Return the (x, y) coordinate for the center point of the cell that contains the specified text.  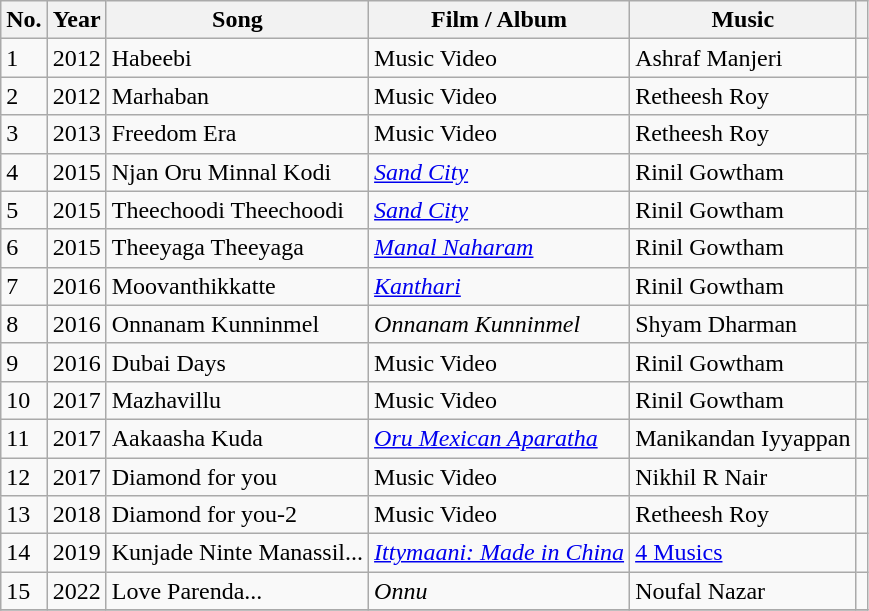
4 (24, 172)
Nikhil R Nair (743, 477)
14 (24, 553)
Marhaban (237, 96)
Mazhavillu (237, 400)
2 (24, 96)
Ashraf Manjeri (743, 58)
Manikandan Iyyappan (743, 438)
Freedom Era (237, 134)
Song (237, 20)
15 (24, 591)
Noufal Nazar (743, 591)
Kunjade Ninte Manassil... (237, 553)
Diamond for you-2 (237, 515)
2018 (76, 515)
2013 (76, 134)
3 (24, 134)
2019 (76, 553)
Shyam Dharman (743, 324)
Onnu (500, 591)
Njan Oru Minnal Kodi (237, 172)
Moovanthikkatte (237, 286)
Theechoodi Theechoodi (237, 210)
Love Parenda... (237, 591)
Dubai Days (237, 362)
Year (76, 20)
Diamond for you (237, 477)
Habeebi (237, 58)
Aakaasha Kuda (237, 438)
10 (24, 400)
Theeyaga Theeyaga (237, 248)
Film / Album (500, 20)
2022 (76, 591)
6 (24, 248)
4 Musics (743, 553)
7 (24, 286)
Kanthari (500, 286)
Ittymaani: Made in China (500, 553)
13 (24, 515)
No. (24, 20)
1 (24, 58)
8 (24, 324)
11 (24, 438)
9 (24, 362)
Oru Mexican Aparatha (500, 438)
5 (24, 210)
Music (743, 20)
Manal Naharam (500, 248)
12 (24, 477)
